Find where the given text appears and provide that cell's center as [x, y] coordinate. 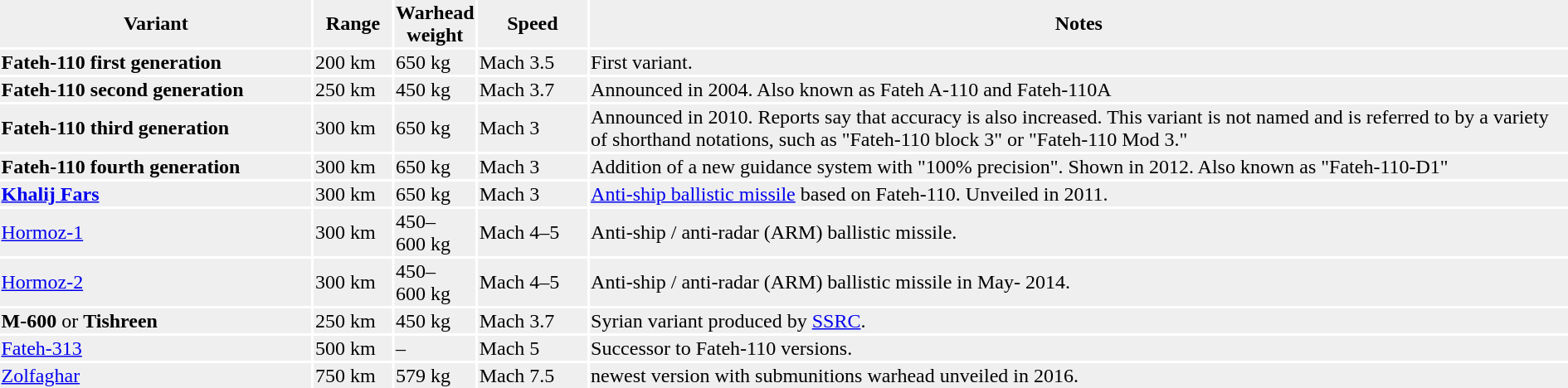
Fateh-313 [156, 348]
Fateh-110 second generation [156, 90]
Hormoz-2 [156, 282]
Variant [156, 23]
Addition of a new guidance system with "100% precision". Shown in 2012. Also known as "Fateh-110-D1" [1079, 167]
– [435, 348]
Range [353, 23]
Notes [1079, 23]
Announced in 2004. Also known as Fateh A-110 and Fateh-110A [1079, 90]
Anti-ship / anti-radar (ARM) ballistic missile in May- 2014. [1079, 282]
200 km [353, 62]
M-600 or Tishreen [156, 321]
Anti-ship / anti-radar (ARM) ballistic missile. [1079, 232]
Khalij Fars [156, 194]
Anti-ship ballistic missile based on Fateh-110. Unveiled in 2011. [1079, 194]
750 km [353, 376]
Mach 5 [533, 348]
500 km [353, 348]
Syrian variant produced by SSRC. [1079, 321]
First variant. [1079, 62]
newest version with submunitions warhead unveiled in 2016. [1079, 376]
579 kg [435, 376]
Successor to Fateh-110 versions. [1079, 348]
Hormoz-1 [156, 232]
Zolfaghar [156, 376]
Fateh-110 third generation [156, 128]
Mach 3.5 [533, 62]
Fateh-110 fourth generation [156, 167]
Speed [533, 23]
Fateh-110 first generation [156, 62]
Warhead weight [435, 23]
Mach 7.5 [533, 376]
